Return (X, Y) of the center of cell containing provided text 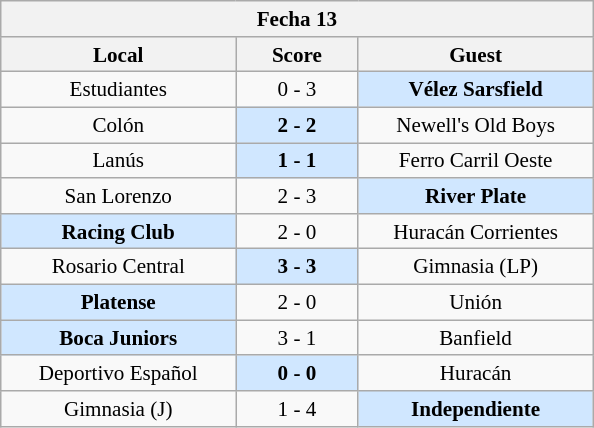
0 - 0 (297, 372)
Score (297, 54)
Platense (118, 302)
River Plate (476, 196)
2 - 3 (297, 196)
Local (118, 54)
Colón (118, 124)
1 - 1 (297, 160)
Rosario Central (118, 266)
Gimnasia (LP) (476, 266)
Boca Juniors (118, 338)
Lanús (118, 160)
Guest (476, 54)
Gimnasia (J) (118, 408)
Unión (476, 302)
San Lorenzo (118, 196)
Ferro Carril Oeste (476, 160)
Huracán (476, 372)
Fecha 13 (297, 18)
Estudiantes (118, 90)
0 - 3 (297, 90)
Newell's Old Boys (476, 124)
Banfield (476, 338)
Independiente (476, 408)
1 - 4 (297, 408)
Racing Club (118, 230)
Vélez Sarsfield (476, 90)
Huracán Corrientes (476, 230)
2 - 2 (297, 124)
3 - 3 (297, 266)
Deportivo Español (118, 372)
3 - 1 (297, 338)
